Scan for the cell matching the given text and deliver its (x, y) coordinate at center. 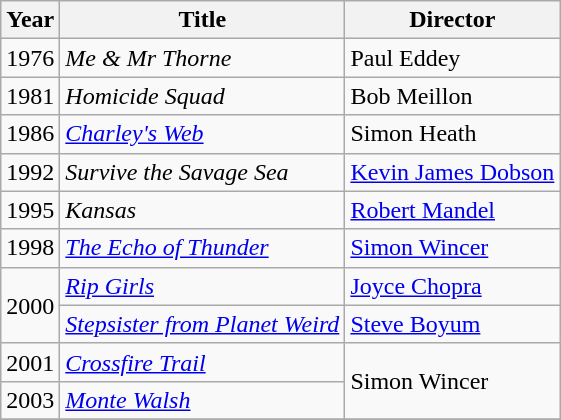
Monte Walsh (202, 400)
Crossfire Trail (202, 362)
1976 (30, 58)
Year (30, 20)
2001 (30, 362)
1998 (30, 248)
Homicide Squad (202, 96)
Joyce Chopra (452, 286)
Paul Eddey (452, 58)
1992 (30, 172)
2000 (30, 305)
1981 (30, 96)
Rip Girls (202, 286)
Robert Mandel (452, 210)
Survive the Savage Sea (202, 172)
Me & Mr Thorne (202, 58)
1995 (30, 210)
Kansas (202, 210)
Simon Heath (452, 134)
Charley's Web (202, 134)
Steve Boyum (452, 324)
Title (202, 20)
The Echo of Thunder (202, 248)
Bob Meillon (452, 96)
Director (452, 20)
Stepsister from Planet Weird (202, 324)
2003 (30, 400)
Kevin James Dobson (452, 172)
1986 (30, 134)
